For the text-containing cell, return its midpoint in (x, y) coordinate format. 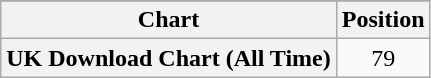
79 (383, 58)
Position (383, 20)
UK Download Chart (All Time) (169, 58)
Chart (169, 20)
